Return the (x, y) coordinate for the center point of the cell that contains the specified text.  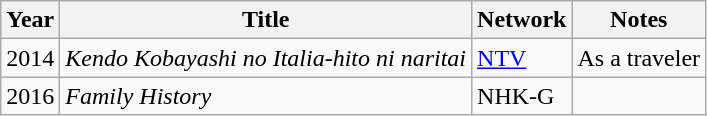
As a traveler (639, 58)
2016 (30, 96)
Title (266, 20)
NTV (522, 58)
Network (522, 20)
Kendo Kobayashi no Italia-hito ni naritai (266, 58)
2014 (30, 58)
Notes (639, 20)
NHK-G (522, 96)
Family History (266, 96)
Year (30, 20)
